Extract the (x, y) coordinate from the center of the cell holding the provided text.  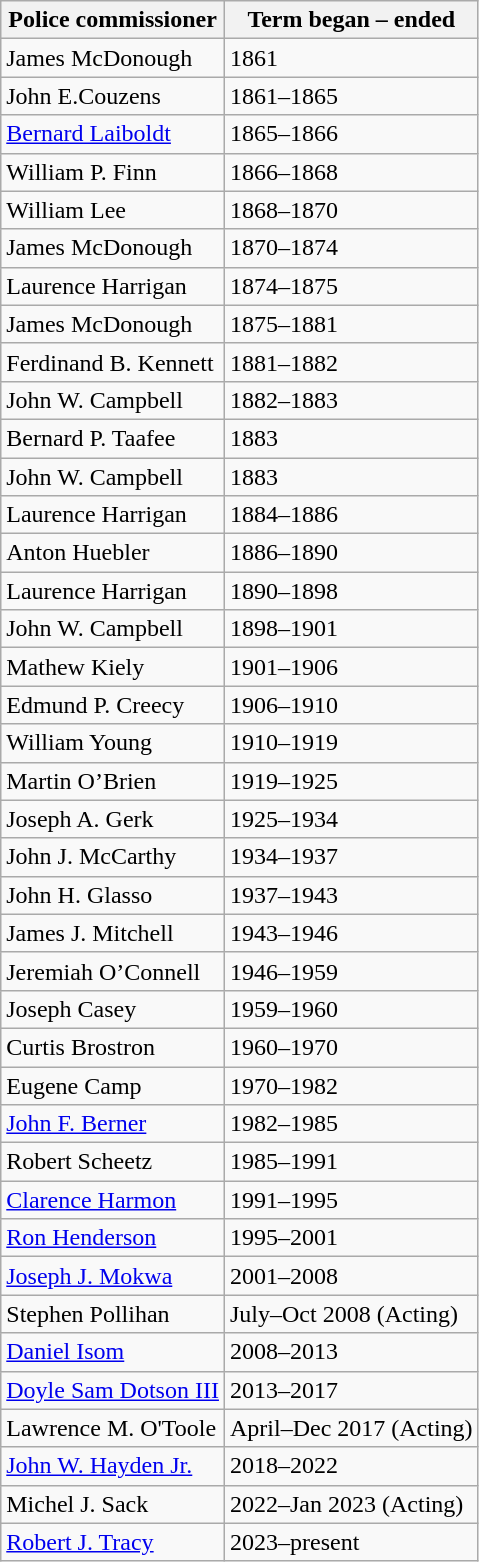
Ron Henderson (113, 1238)
1886–1890 (351, 553)
1934–1937 (351, 857)
2001–2008 (351, 1276)
1884–1886 (351, 515)
Bernard P. Taafee (113, 438)
Joseph Casey (113, 1009)
2013–2017 (351, 1390)
1925–1934 (351, 819)
1898–1901 (351, 629)
1861–1865 (351, 96)
John W. Hayden Jr. (113, 1466)
John H. Glasso (113, 895)
Ferdinand B. Kennett (113, 362)
Curtis Brostron (113, 1047)
1865–1866 (351, 134)
1868–1870 (351, 210)
Term began – ended (351, 20)
July–Oct 2008 (Acting) (351, 1314)
William Young (113, 743)
1882–1883 (351, 400)
1910–1919 (351, 743)
Anton Huebler (113, 553)
John E.Couzens (113, 96)
Mathew Kiely (113, 667)
Lawrence M. O'Toole (113, 1428)
2023–present (351, 1542)
2022–Jan 2023 (Acting) (351, 1504)
1982–1985 (351, 1124)
1946–1959 (351, 971)
William P. Finn (113, 172)
Jeremiah O’Connell (113, 971)
Police commissioner (113, 20)
1995–2001 (351, 1238)
Robert Scheetz (113, 1162)
1960–1970 (351, 1047)
2018–2022 (351, 1466)
William Lee (113, 210)
1985–1991 (351, 1162)
Edmund P. Creecy (113, 705)
Martin O’Brien (113, 781)
Stephen Pollihan (113, 1314)
Bernard Laiboldt (113, 134)
Eugene Camp (113, 1085)
1901–1906 (351, 667)
Michel J. Sack (113, 1504)
1906–1910 (351, 705)
Doyle Sam Dotson III (113, 1390)
1875–1881 (351, 324)
1881–1882 (351, 362)
John F. Berner (113, 1124)
2008–2013 (351, 1352)
James J. Mitchell (113, 933)
Joseph J. Mokwa (113, 1276)
1959–1960 (351, 1009)
1870–1874 (351, 248)
1943–1946 (351, 933)
1866–1868 (351, 172)
1874–1875 (351, 286)
1991–1995 (351, 1200)
Robert J. Tracy (113, 1542)
John J. McCarthy (113, 857)
1937–1943 (351, 895)
1861 (351, 58)
Clarence Harmon (113, 1200)
1919–1925 (351, 781)
April–Dec 2017 (Acting) (351, 1428)
1890–1898 (351, 591)
Daniel Isom (113, 1352)
1970–1982 (351, 1085)
Joseph A. Gerk (113, 819)
